Detect which cell encompasses the target text, then output its (X, Y) center coordinate. 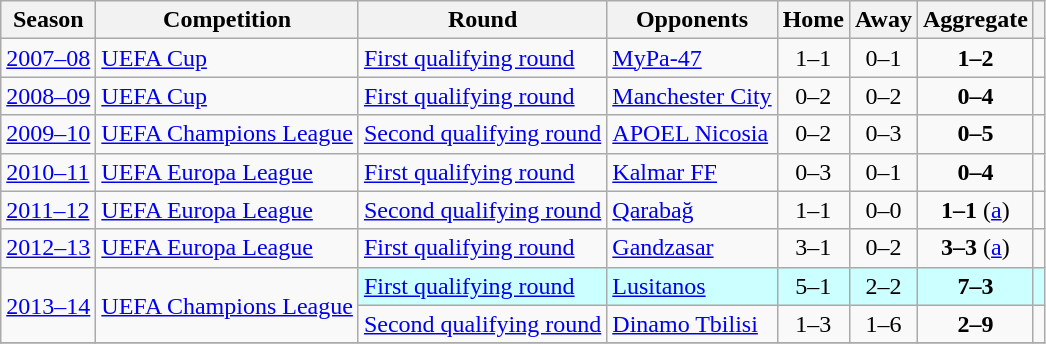
Season (48, 20)
2013–14 (48, 305)
Aggregate (975, 20)
1–1 (a) (975, 210)
Gandzasar (692, 248)
3–3 (a) (975, 248)
5–1 (813, 286)
2011–12 (48, 210)
2012–13 (48, 248)
7–3 (975, 286)
2008–09 (48, 96)
Home (813, 20)
MyPa-47 (692, 58)
2007–08 (48, 58)
Kalmar FF (692, 172)
Competition (228, 20)
Dinamo Tbilisi (692, 324)
2–9 (975, 324)
Qarabağ (692, 210)
0–0 (884, 210)
0–5 (975, 134)
Opponents (692, 20)
Round (482, 20)
Manchester City (692, 96)
2–2 (884, 286)
APOEL Nicosia (692, 134)
1–3 (813, 324)
1–2 (975, 58)
3–1 (813, 248)
Away (884, 20)
2009–10 (48, 134)
2010–11 (48, 172)
1–6 (884, 324)
Lusitanos (692, 286)
